Detect which cell encompasses the target text, then output its (x, y) center coordinate. 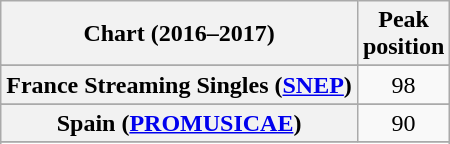
Chart (2016–2017) (180, 34)
98 (403, 85)
90 (403, 123)
Peakposition (403, 34)
Spain (PROMUSICAE) (180, 123)
France Streaming Singles (SNEP) (180, 85)
